Identify which cell holds the provided text, then report its [x, y] central coordinate. 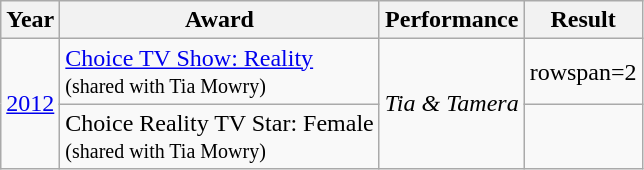
2012 [30, 104]
Performance [452, 20]
Choice Reality TV Star: Female(shared with Tia Mowry) [220, 136]
Tia & Tamera [452, 104]
Year [30, 20]
Choice TV Show: Reality(shared with Tia Mowry) [220, 72]
Result [583, 20]
Award [220, 20]
rowspan=2 [583, 72]
